Search for the cell housing the specified text and yield its (x, y) center coordinate. 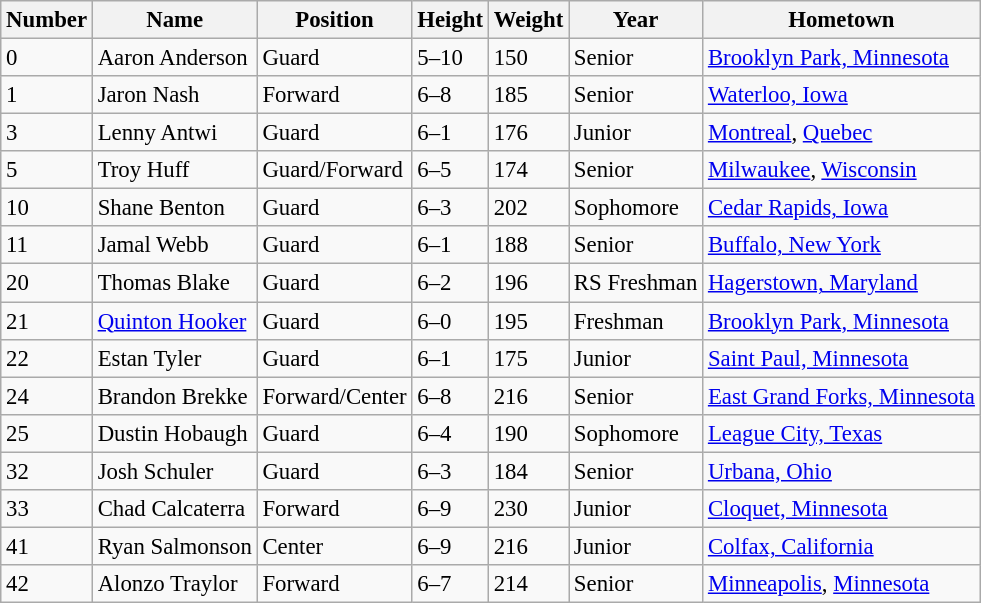
185 (528, 95)
Hagerstown, Maryland (842, 283)
Position (334, 20)
11 (47, 245)
Montreal, Quebec (842, 133)
6–7 (450, 584)
33 (47, 509)
195 (528, 321)
Quinton Hooker (174, 321)
Waterloo, Iowa (842, 95)
Jamal Webb (174, 245)
21 (47, 321)
Brandon Brekke (174, 396)
Hometown (842, 20)
Ryan Salmonson (174, 546)
3 (47, 133)
Josh Schuler (174, 471)
Alonzo Traylor (174, 584)
41 (47, 546)
Freshman (636, 321)
Center (334, 546)
6–5 (450, 170)
184 (528, 471)
Troy Huff (174, 170)
Minneapolis, Minnesota (842, 584)
Year (636, 20)
Guard/Forward (334, 170)
League City, Texas (842, 433)
150 (528, 58)
20 (47, 283)
10 (47, 208)
5 (47, 170)
Chad Calcaterra (174, 509)
202 (528, 208)
Jaron Nash (174, 95)
Buffalo, New York (842, 245)
Lenny Antwi (174, 133)
Aaron Anderson (174, 58)
6–4 (450, 433)
Number (47, 20)
1 (47, 95)
Dustin Hobaugh (174, 433)
175 (528, 358)
5–10 (450, 58)
Height (450, 20)
6–0 (450, 321)
East Grand Forks, Minnesota (842, 396)
Thomas Blake (174, 283)
Milwaukee, Wisconsin (842, 170)
Saint Paul, Minnesota (842, 358)
Weight (528, 20)
230 (528, 509)
214 (528, 584)
Shane Benton (174, 208)
25 (47, 433)
42 (47, 584)
190 (528, 433)
Cedar Rapids, Iowa (842, 208)
Forward/Center (334, 396)
Name (174, 20)
RS Freshman (636, 283)
174 (528, 170)
32 (47, 471)
176 (528, 133)
22 (47, 358)
24 (47, 396)
0 (47, 58)
Estan Tyler (174, 358)
188 (528, 245)
Urbana, Ohio (842, 471)
Colfax, California (842, 546)
6–2 (450, 283)
Cloquet, Minnesota (842, 509)
196 (528, 283)
